Return (X, Y) of the center of cell containing provided text 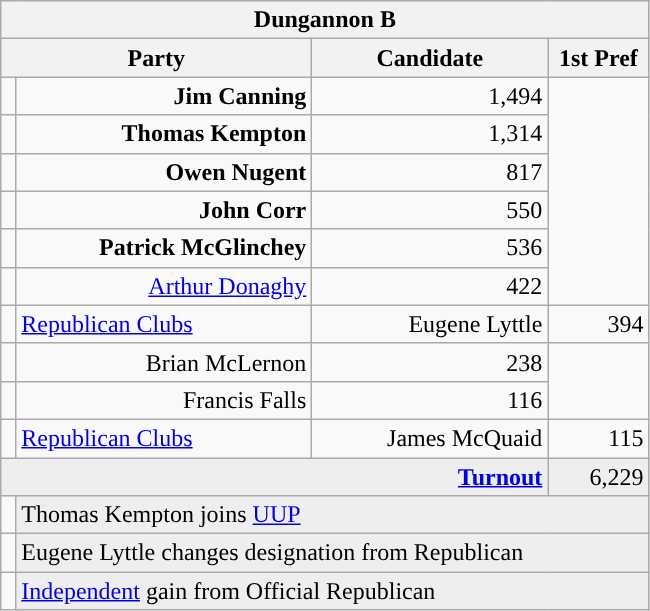
1,494 (430, 96)
Turnout (274, 477)
6,229 (598, 477)
115 (598, 438)
Brian McLernon (164, 362)
Independent gain from Official Republican (332, 591)
394 (598, 324)
Eugene Lyttle (430, 324)
422 (430, 286)
817 (430, 172)
116 (430, 400)
Thomas Kempton (164, 134)
Jim Canning (164, 96)
Arthur Donaghy (164, 286)
1st Pref (598, 58)
Candidate (430, 58)
Dungannon B (325, 20)
Thomas Kempton joins UUP (332, 515)
James McQuaid (430, 438)
Party (156, 58)
Owen Nugent (164, 172)
John Corr (164, 210)
536 (430, 248)
550 (430, 210)
238 (430, 362)
1,314 (430, 134)
Patrick McGlinchey (164, 248)
Eugene Lyttle changes designation from Republican (332, 553)
Francis Falls (164, 400)
